Extract the [x, y] coordinate from the center of the cell holding the provided text.  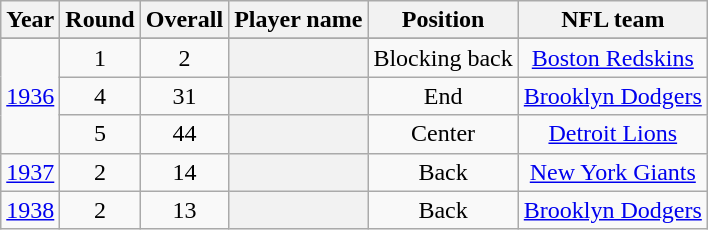
Position [443, 20]
Center [443, 134]
5 [100, 134]
NFL team [612, 20]
Detroit Lions [612, 134]
14 [184, 172]
1937 [30, 172]
Boston Redskins [612, 58]
End [443, 96]
Round [100, 20]
Overall [184, 20]
13 [184, 210]
Year [30, 20]
1936 [30, 96]
Blocking back [443, 58]
1 [100, 58]
44 [184, 134]
4 [100, 96]
1938 [30, 210]
31 [184, 96]
Player name [298, 20]
New York Giants [612, 172]
